Capture the cell that displays the provided text and extract its (X, Y) central coordinate. 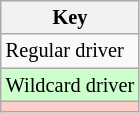
Key (70, 17)
Regular driver (70, 51)
Wildcard driver (70, 85)
